For the text-containing cell, return its midpoint in [X, Y] coordinate format. 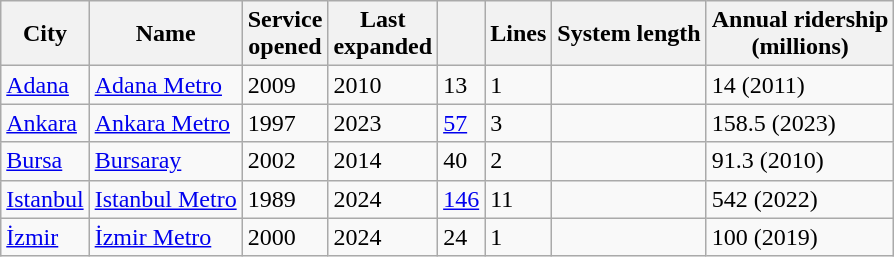
Name [166, 34]
100 (2019) [800, 237]
2014 [383, 161]
Annual ridership(millions) [800, 34]
Bursaray [166, 161]
Ankara Metro [166, 123]
13 [462, 85]
Lastexpanded [383, 34]
Serviceopened [285, 34]
91.3 (2010) [800, 161]
2002 [285, 161]
158.5 (2023) [800, 123]
Adana Metro [166, 85]
14 (2011) [800, 85]
System length [629, 34]
Istanbul Metro [166, 199]
40 [462, 161]
Bursa [45, 161]
57 [462, 123]
11 [518, 199]
Lines [518, 34]
542 (2022) [800, 199]
2010 [383, 85]
2009 [285, 85]
Istanbul [45, 199]
2000 [285, 237]
2023 [383, 123]
1989 [285, 199]
İzmir [45, 237]
City [45, 34]
2 [518, 161]
İzmir Metro [166, 237]
1997 [285, 123]
146 [462, 199]
24 [462, 237]
Adana [45, 85]
Ankara [45, 123]
3 [518, 123]
